Return (X, Y) of the center of cell containing provided text 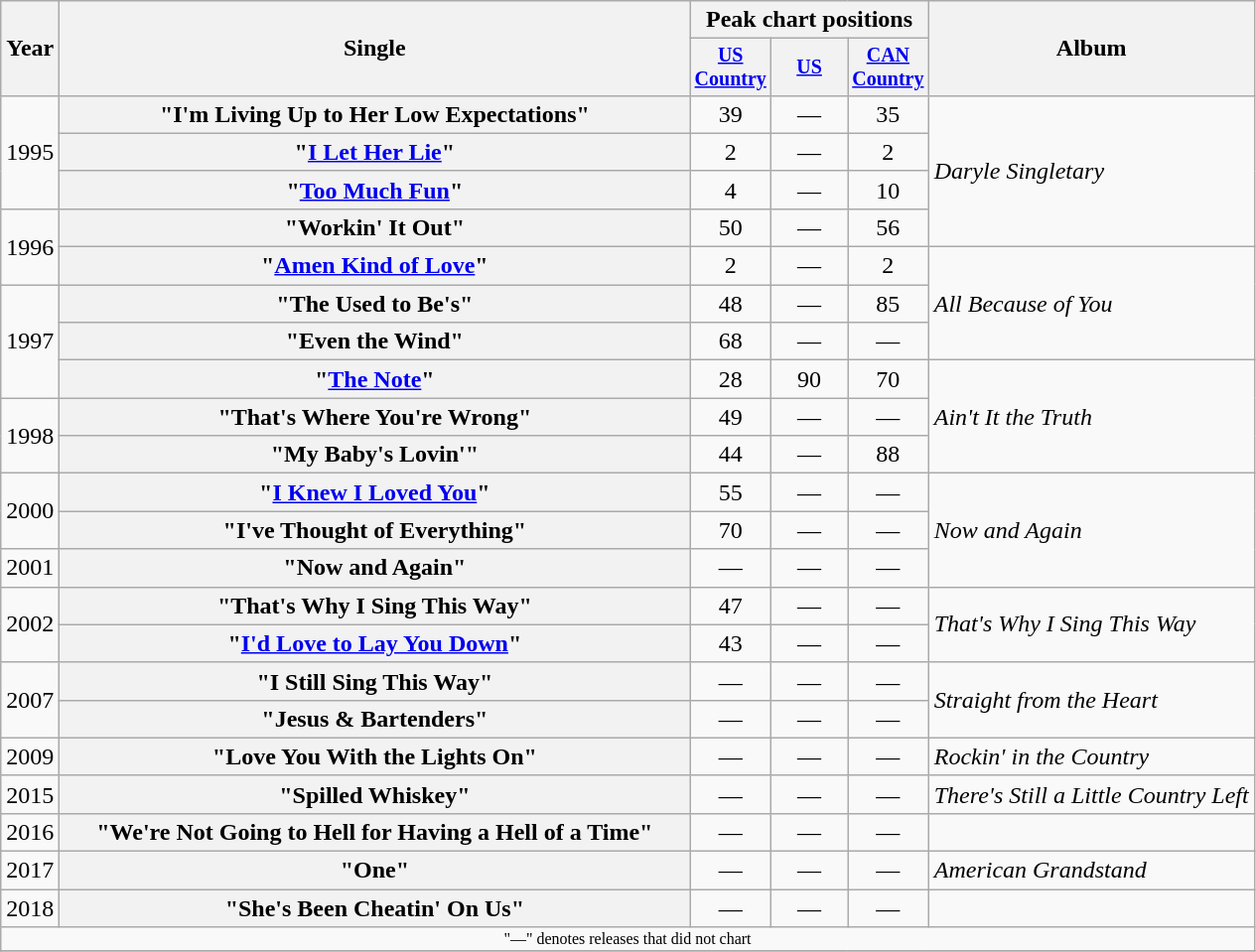
"Spilled Whiskey" (375, 794)
47 (731, 606)
Album (1091, 49)
4 (731, 190)
Rockin' in the Country (1091, 756)
"Amen Kind of Love" (375, 266)
Straight from the Heart (1091, 700)
48 (731, 304)
43 (731, 643)
Now and Again (1091, 530)
"I Let Her Lie" (375, 152)
"One" (375, 871)
"Workin' It Out" (375, 227)
"Jesus & Bartenders" (375, 719)
1998 (30, 436)
Year (30, 49)
39 (731, 114)
"Too Much Fun" (375, 190)
35 (889, 114)
88 (889, 455)
Daryle Singletary (1091, 171)
2017 (30, 871)
"I've Thought of Everything" (375, 530)
Ain't It the Truth (1091, 417)
"That's Why I Sing This Way" (375, 606)
1995 (30, 152)
"Love You With the Lights On" (375, 756)
"That's Where You're Wrong" (375, 417)
55 (731, 492)
"Now and Again" (375, 568)
28 (731, 379)
"The Used to Be's" (375, 304)
44 (731, 455)
"She's Been Cheatin' On Us" (375, 908)
56 (889, 227)
"We're Not Going to Hell for Having a Hell of a Time" (375, 832)
50 (731, 227)
"The Note" (375, 379)
"My Baby's Lovin'" (375, 455)
90 (810, 379)
American Grandstand (1091, 871)
"I Still Sing This Way" (375, 681)
US (810, 68)
"Even the Wind" (375, 341)
Peak chart positions (809, 20)
2000 (30, 511)
US Country (731, 68)
That's Why I Sing This Way (1091, 624)
1997 (30, 341)
All Because of You (1091, 304)
"I'm Living Up to Her Low Expectations" (375, 114)
2015 (30, 794)
2016 (30, 832)
2002 (30, 624)
Single (375, 49)
2007 (30, 700)
There's Still a Little Country Left (1091, 794)
"I Knew I Loved You" (375, 492)
"—" denotes releases that did not chart (628, 939)
68 (731, 341)
1996 (30, 246)
CAN Country (889, 68)
85 (889, 304)
49 (731, 417)
2001 (30, 568)
10 (889, 190)
2018 (30, 908)
"I'd Love to Lay You Down" (375, 643)
2009 (30, 756)
